Provide the (X, Y) coordinate of the cell's center where the given text is located.  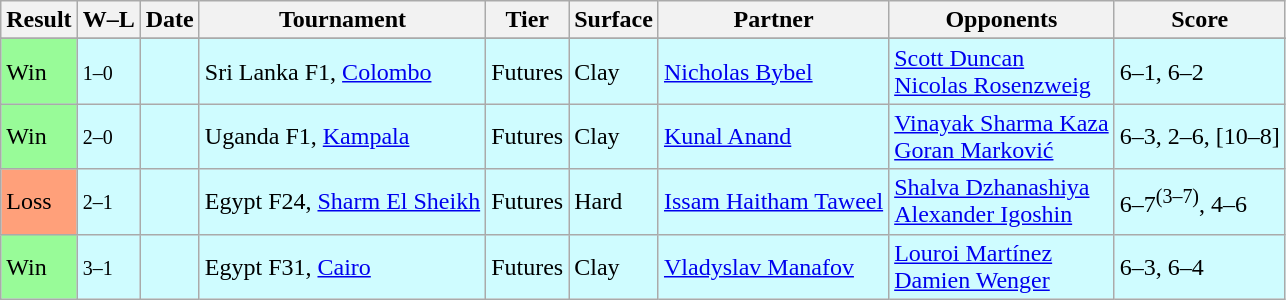
Tournament (342, 20)
Louroi Martínez Damien Wenger (1002, 266)
Date (170, 20)
Egypt F31, Cairo (342, 266)
W–L (108, 20)
Result (39, 20)
Loss (39, 202)
Kunal Anand (773, 136)
2–1 (108, 202)
Shalva Dzhanashiya Alexander Igoshin (1002, 202)
2–0 (108, 136)
Surface (614, 20)
3–1 (108, 266)
6–3, 6–4 (1200, 266)
Nicholas Bybel (773, 72)
Vladyslav Manafov (773, 266)
Vinayak Sharma Kaza Goran Marković (1002, 136)
6–7(3–7), 4–6 (1200, 202)
Egypt F24, Sharm El Sheikh (342, 202)
Uganda F1, Kampala (342, 136)
Partner (773, 20)
Tier (528, 20)
1–0 (108, 72)
Sri Lanka F1, Colombo (342, 72)
6–3, 2–6, [10–8] (1200, 136)
Score (1200, 20)
Hard (614, 202)
Issam Haitham Taweel (773, 202)
6–1, 6–2 (1200, 72)
Opponents (1002, 20)
Scott Duncan Nicolas Rosenzweig (1002, 72)
